Detect which cell encompasses the target text, then output its (x, y) center coordinate. 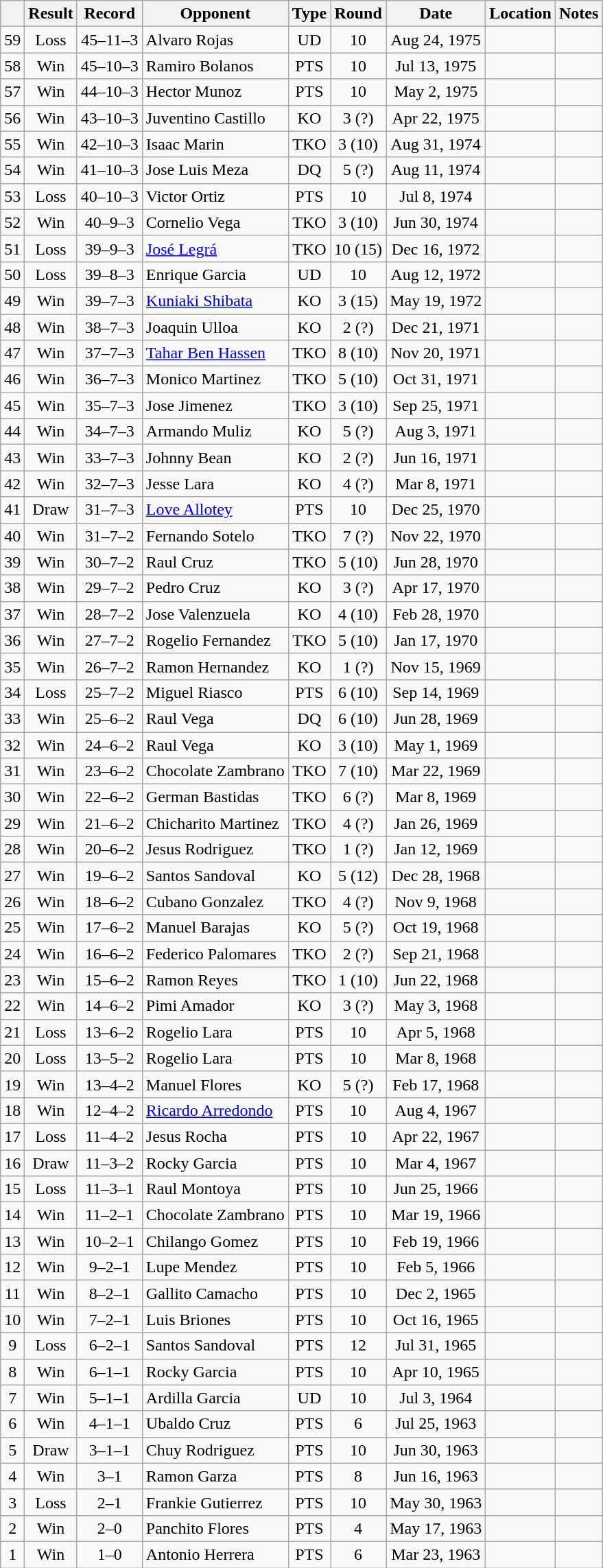
Jan 26, 1969 (436, 823)
3 (12, 1502)
21–6–2 (110, 823)
5–1–1 (110, 1398)
55 (12, 144)
Dec 28, 1968 (436, 876)
23 (12, 980)
Cornelio Vega (215, 222)
3–1 (110, 1476)
4 (10) (358, 614)
32 (12, 745)
14–6–2 (110, 1006)
37 (12, 614)
11–3–2 (110, 1163)
40 (12, 536)
Jesse Lara (215, 484)
Ubaldo Cruz (215, 1424)
17–6–2 (110, 928)
Federico Palomares (215, 954)
Luis Briones (215, 1320)
13–5–2 (110, 1058)
Type (309, 14)
13–6–2 (110, 1032)
Apr 22, 1967 (436, 1136)
Ramiro Bolanos (215, 66)
Jun 30, 1963 (436, 1450)
40–10–3 (110, 196)
Antonio Herrera (215, 1554)
Nov 9, 1968 (436, 902)
39–8–3 (110, 274)
45–11–3 (110, 40)
15 (12, 1189)
Manuel Flores (215, 1084)
Rogelio Fernandez (215, 640)
38–7–3 (110, 327)
5 (12, 1450)
Mar 23, 1963 (436, 1554)
Love Allotey (215, 510)
Mar 8, 1969 (436, 797)
48 (12, 327)
53 (12, 196)
Kuniaki Shibata (215, 301)
Jul 13, 1975 (436, 66)
Mar 4, 1967 (436, 1163)
Ardilla Garcia (215, 1398)
Lupe Mendez (215, 1267)
39–7–3 (110, 301)
Chuy Rodriguez (215, 1450)
27 (12, 876)
Dec 25, 1970 (436, 510)
44 (12, 432)
Pedro Cruz (215, 588)
Apr 22, 1975 (436, 118)
29–7–2 (110, 588)
Jose Luis Meza (215, 170)
Jun 16, 1971 (436, 458)
15–6–2 (110, 980)
13 (12, 1241)
24 (12, 954)
Notes (578, 14)
16–6–2 (110, 954)
22–6–2 (110, 797)
Raul Montoya (215, 1189)
German Bastidas (215, 797)
31–7–3 (110, 510)
40–9–3 (110, 222)
Aug 12, 1972 (436, 274)
2 (12, 1528)
58 (12, 66)
7 (?) (358, 536)
37–7–3 (110, 353)
Ramon Garza (215, 1476)
25–6–2 (110, 718)
43–10–3 (110, 118)
25 (12, 928)
Jose Jimenez (215, 406)
26 (12, 902)
56 (12, 118)
45–10–3 (110, 66)
Dec 21, 1971 (436, 327)
9–2–1 (110, 1267)
Aug 3, 1971 (436, 432)
42 (12, 484)
50 (12, 274)
35–7–3 (110, 406)
11–2–1 (110, 1215)
11–3–1 (110, 1189)
Feb 5, 1966 (436, 1267)
34 (12, 692)
6–1–1 (110, 1372)
44–10–3 (110, 92)
2–0 (110, 1528)
Cubano Gonzalez (215, 902)
Jul 8, 1974 (436, 196)
29 (12, 823)
Pimi Amador (215, 1006)
54 (12, 170)
57 (12, 92)
4–1–1 (110, 1424)
Tahar Ben Hassen (215, 353)
Apr 10, 1965 (436, 1372)
6 (?) (358, 797)
21 (12, 1032)
26–7–2 (110, 666)
Aug 31, 1974 (436, 144)
18 (12, 1110)
May 3, 1968 (436, 1006)
Result (51, 14)
Manuel Barajas (215, 928)
14 (12, 1215)
Aug 11, 1974 (436, 170)
Dec 16, 1972 (436, 248)
30 (12, 797)
Mar 19, 1966 (436, 1215)
18–6–2 (110, 902)
33–7–3 (110, 458)
28 (12, 850)
42–10–3 (110, 144)
Jan 17, 1970 (436, 640)
Johnny Bean (215, 458)
Frankie Gutierrez (215, 1502)
19 (12, 1084)
43 (12, 458)
39 (12, 562)
Chicharito Martinez (215, 823)
Juventino Castillo (215, 118)
8–2–1 (110, 1294)
Date (436, 14)
8 (10) (358, 353)
10–2–1 (110, 1241)
49 (12, 301)
Jun 25, 1966 (436, 1189)
Miguel Riasco (215, 692)
Sep 14, 1969 (436, 692)
May 30, 1963 (436, 1502)
Hector Munoz (215, 92)
Chilango Gomez (215, 1241)
34–7–3 (110, 432)
2–1 (110, 1502)
Oct 19, 1968 (436, 928)
23–6–2 (110, 771)
Alvaro Rojas (215, 40)
46 (12, 379)
Panchito Flores (215, 1528)
41 (12, 510)
José Legrá (215, 248)
Isaac Marin (215, 144)
Sep 25, 1971 (436, 406)
Jesus Rodriguez (215, 850)
20 (12, 1058)
Jul 25, 1963 (436, 1424)
1 (10) (358, 980)
Feb 19, 1966 (436, 1241)
25–7–2 (110, 692)
Feb 28, 1970 (436, 614)
17 (12, 1136)
16 (12, 1163)
22 (12, 1006)
3–1–1 (110, 1450)
52 (12, 222)
Jun 30, 1974 (436, 222)
Jan 12, 1969 (436, 850)
Gallito Camacho (215, 1294)
Apr 5, 1968 (436, 1032)
7 (12, 1398)
Ricardo Arredondo (215, 1110)
Location (521, 14)
19–6–2 (110, 876)
1–0 (110, 1554)
Jun 22, 1968 (436, 980)
Armando Muliz (215, 432)
5 (12) (358, 876)
3 (15) (358, 301)
31–7–2 (110, 536)
10 (15) (358, 248)
30–7–2 (110, 562)
Nov 22, 1970 (436, 536)
38 (12, 588)
47 (12, 353)
59 (12, 40)
13–4–2 (110, 1084)
Nov 20, 1971 (436, 353)
28–7–2 (110, 614)
Jesus Rocha (215, 1136)
Raul Cruz (215, 562)
Jun 28, 1970 (436, 562)
35 (12, 666)
Sep 21, 1968 (436, 954)
51 (12, 248)
Jul 31, 1965 (436, 1346)
Joaquin Ulloa (215, 327)
31 (12, 771)
Aug 24, 1975 (436, 40)
Jun 28, 1969 (436, 718)
Feb 17, 1968 (436, 1084)
33 (12, 718)
Monico Martinez (215, 379)
Record (110, 14)
May 1, 1969 (436, 745)
Jun 16, 1963 (436, 1476)
Round (358, 14)
24–6–2 (110, 745)
Fernando Sotelo (215, 536)
Jose Valenzuela (215, 614)
7 (10) (358, 771)
36 (12, 640)
32–7–3 (110, 484)
12–4–2 (110, 1110)
6–2–1 (110, 1346)
Ramon Hernandez (215, 666)
Oct 16, 1965 (436, 1320)
20–6–2 (110, 850)
7–2–1 (110, 1320)
45 (12, 406)
Oct 31, 1971 (436, 379)
Enrique Garcia (215, 274)
39–9–3 (110, 248)
Nov 15, 1969 (436, 666)
May 2, 1975 (436, 92)
36–7–3 (110, 379)
May 19, 1972 (436, 301)
May 17, 1963 (436, 1528)
Dec 2, 1965 (436, 1294)
27–7–2 (110, 640)
41–10–3 (110, 170)
Mar 22, 1969 (436, 771)
Apr 17, 1970 (436, 588)
1 (12, 1554)
Opponent (215, 14)
Victor Ortiz (215, 196)
Aug 4, 1967 (436, 1110)
Jul 3, 1964 (436, 1398)
11 (12, 1294)
Mar 8, 1971 (436, 484)
11–4–2 (110, 1136)
Ramon Reyes (215, 980)
Mar 8, 1968 (436, 1058)
9 (12, 1346)
